Output the (X, Y) coordinate of the center of the cell containing the given text.  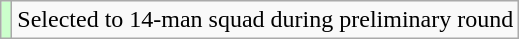
Selected to 14-man squad during preliminary round (266, 20)
